Detect which cell encompasses the target text, then output its (x, y) center coordinate. 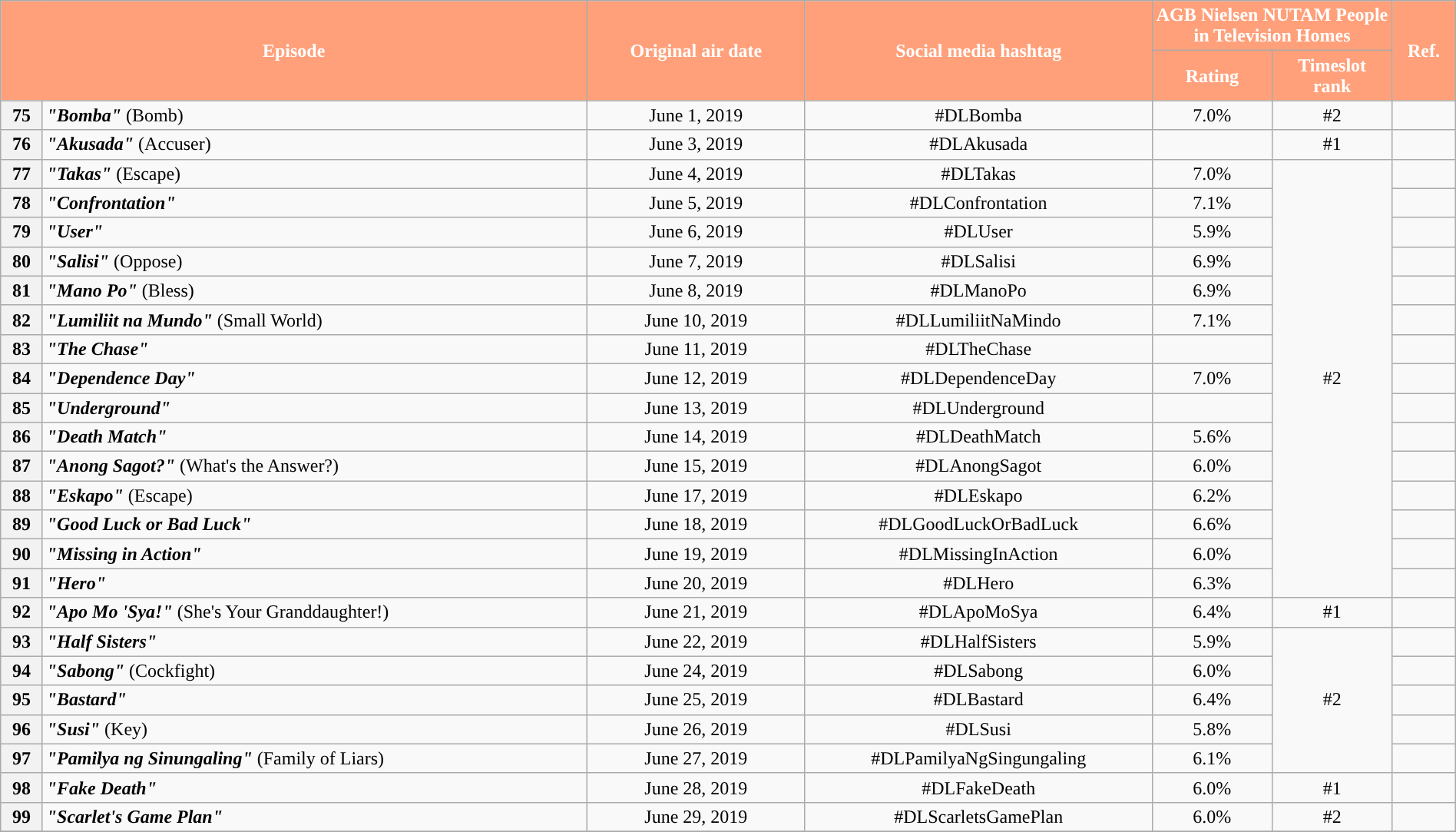
87 (22, 466)
June 21, 2019 (697, 612)
#DLDependenceDay (978, 378)
#DLTheChase (978, 349)
"Half Sisters" (315, 641)
Original air date (697, 51)
June 15, 2019 (697, 466)
#DLManoPo (978, 290)
86 (22, 437)
June 8, 2019 (697, 290)
"Eskapo" (Escape) (315, 496)
"Hero" (315, 583)
6.6% (1212, 525)
94 (22, 671)
June 22, 2019 (697, 641)
June 13, 2019 (697, 408)
6.2% (1212, 496)
99 (22, 817)
#DLBastard (978, 700)
June 20, 2019 (697, 583)
75 (22, 115)
6.3% (1212, 583)
#DLScarletsGamePlan (978, 817)
June 11, 2019 (697, 349)
81 (22, 290)
#DLHalfSisters (978, 641)
June 7, 2019 (697, 261)
77 (22, 174)
"Lumiliit na Mundo" (Small World) (315, 320)
Rating (1212, 75)
June 29, 2019 (697, 817)
#DLApoMoSya (978, 612)
83 (22, 349)
98 (22, 787)
#DLEskapo (978, 496)
June 26, 2019 (697, 729)
"Fake Death" (315, 787)
79 (22, 232)
"Pamilya ng Sinungaling" (Family of Liars) (315, 758)
"Apo Mo 'Sya!" (She's Your Granddaughter!) (315, 612)
"Missing in Action" (315, 554)
80 (22, 261)
#DLDeathMatch (978, 437)
Ref. (1424, 51)
#DLSabong (978, 671)
"Takas" (Escape) (315, 174)
93 (22, 641)
"Bomba" (Bomb) (315, 115)
Social media hashtag (978, 51)
76 (22, 144)
#DLGoodLuckOrBadLuck (978, 525)
"Sabong" (Cockfight) (315, 671)
97 (22, 758)
June 25, 2019 (697, 700)
#DLSalisi (978, 261)
#DLFakeDeath (978, 787)
June 27, 2019 (697, 758)
#DLConfrontation (978, 203)
June 12, 2019 (697, 378)
June 19, 2019 (697, 554)
"Mano Po" (Bless) (315, 290)
"Salisi" (Oppose) (315, 261)
#DLTakas (978, 174)
June 14, 2019 (697, 437)
#DLHero (978, 583)
5.6% (1212, 437)
"Death Match" (315, 437)
"Scarlet's Game Plan" (315, 817)
June 10, 2019 (697, 320)
82 (22, 320)
88 (22, 496)
June 4, 2019 (697, 174)
Episode (294, 51)
78 (22, 203)
#DLPamilyaNgSingungaling (978, 758)
June 6, 2019 (697, 232)
92 (22, 612)
June 24, 2019 (697, 671)
"Dependence Day" (315, 378)
#DLLumiliitNaMindo (978, 320)
5.8% (1212, 729)
"Susi" (Key) (315, 729)
June 1, 2019 (697, 115)
#DLSusi (978, 729)
AGB Nielsen NUTAM People in Television Homes (1272, 26)
6.1% (1212, 758)
95 (22, 700)
#DLUser (978, 232)
#DLAnongSagot (978, 466)
June 3, 2019 (697, 144)
85 (22, 408)
June 5, 2019 (697, 203)
91 (22, 583)
#DLBomba (978, 115)
96 (22, 729)
#DLMissingInAction (978, 554)
"Akusada" (Accuser) (315, 144)
90 (22, 554)
"Underground" (315, 408)
"Anong Sagot?" (What's the Answer?) (315, 466)
"Bastard" (315, 700)
84 (22, 378)
#DLAkusada (978, 144)
June 28, 2019 (697, 787)
"Confrontation" (315, 203)
"User" (315, 232)
#DLUnderground (978, 408)
Timeslotrank (1332, 75)
June 17, 2019 (697, 496)
89 (22, 525)
"Good Luck or Bad Luck" (315, 525)
June 18, 2019 (697, 525)
"The Chase" (315, 349)
